Search for the cell housing the specified text and yield its (X, Y) center coordinate. 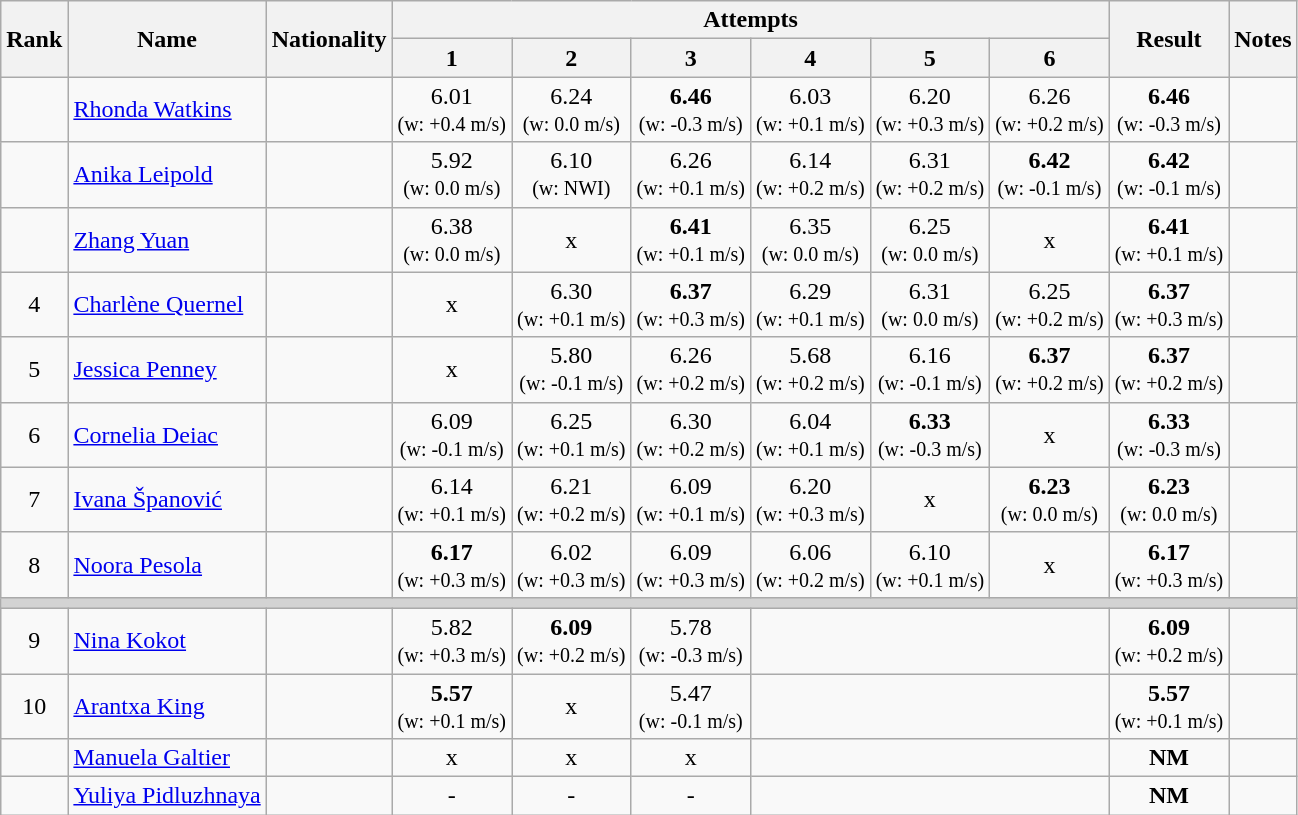
6.30(w: +0.1 m/s) (572, 304)
10 (34, 706)
6.06(w: +0.2 m/s) (811, 564)
6.35(w: 0.0 m/s) (811, 240)
Ivana Španović (167, 500)
6.17 (w: +0.3 m/s) (1169, 564)
5.82(w: +0.3 m/s) (452, 640)
Notes (1263, 39)
Nationality (329, 39)
6.01(w: +0.4 m/s) (452, 110)
6.46(w: -0.3 m/s) (691, 110)
6.26(w: +0.1 m/s) (691, 174)
6.09(w: +0.1 m/s) (691, 500)
6.09(w: +0.2 m/s) (572, 640)
6.29(w: +0.1 m/s) (811, 304)
6.25(w: +0.2 m/s) (1050, 304)
Rhonda Watkins (167, 110)
6.41 (w: +0.1 m/s) (1169, 240)
Attempts (750, 20)
5.78(w: -0.3 m/s) (691, 640)
6.42(w: -0.1 m/s) (1050, 174)
Jessica Penney (167, 370)
5.57 (w: +0.1 m/s) (1169, 706)
Noora Pesola (167, 564)
6.14(w: +0.2 m/s) (811, 174)
6.25(w: 0.0 m/s) (930, 240)
3 (691, 58)
6.31(w: +0.2 m/s) (930, 174)
6.09(w: +0.3 m/s) (691, 564)
6.10(w: NWI) (572, 174)
9 (34, 640)
6.42 (w: -0.1 m/s) (1169, 174)
6.04(w: +0.1 m/s) (811, 434)
Anika Leipold (167, 174)
1 (452, 58)
6.09(w: -0.1 m/s) (452, 434)
6.03(w: +0.1 m/s) (811, 110)
6.25(w: +0.1 m/s) (572, 434)
Zhang Yuan (167, 240)
6.23(w: 0.0 m/s) (1050, 500)
6.37(w: +0.3 m/s) (691, 304)
6.24(w: 0.0 m/s) (572, 110)
Rank (34, 39)
Result (1169, 39)
6.14(w: +0.1 m/s) (452, 500)
6.33 (w: -0.3 m/s) (1169, 434)
Name (167, 39)
Cornelia Deiac (167, 434)
6.38(w: 0.0 m/s) (452, 240)
Manuela Galtier (167, 758)
6.46 (w: -0.3 m/s) (1169, 110)
6.02(w: +0.3 m/s) (572, 564)
5.47(w: -0.1 m/s) (691, 706)
6.37 (w: +0.2 m/s) (1169, 370)
5.92(w: 0.0 m/s) (452, 174)
5.80(w: -0.1 m/s) (572, 370)
6.31(w: 0.0 m/s) (930, 304)
6.41(w: +0.1 m/s) (691, 240)
6.30(w: +0.2 m/s) (691, 434)
Yuliya Pidluzhnaya (167, 796)
5.68(w: +0.2 m/s) (811, 370)
Arantxa King (167, 706)
2 (572, 58)
6.37 (w: +0.3 m/s) (1169, 304)
6.37(w: +0.2 m/s) (1050, 370)
6.17(w: +0.3 m/s) (452, 564)
8 (34, 564)
6.23 (w: 0.0 m/s) (1169, 500)
Charlène Quernel (167, 304)
6.21(w: +0.2 m/s) (572, 500)
Nina Kokot (167, 640)
6.33(w: -0.3 m/s) (930, 434)
5.57(w: +0.1 m/s) (452, 706)
6.09 (w: +0.2 m/s) (1169, 640)
7 (34, 500)
6.16(w: -0.1 m/s) (930, 370)
6.10(w: +0.1 m/s) (930, 564)
